Detect which cell encompasses the target text, then output its [X, Y] center coordinate. 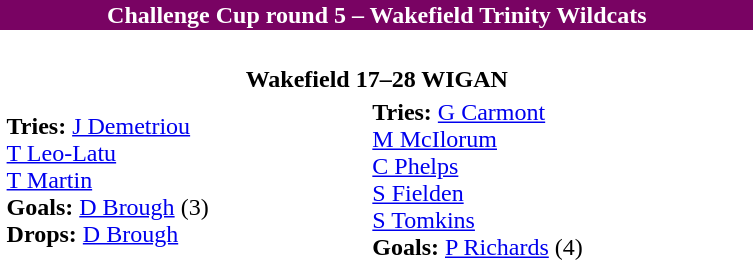
Challenge Cup round 5 – Wakefield Trinity Wildcats [377, 15]
Wakefield 17–28 WIGAN [376, 79]
